Detect which cell encompasses the target text, then output its [X, Y] center coordinate. 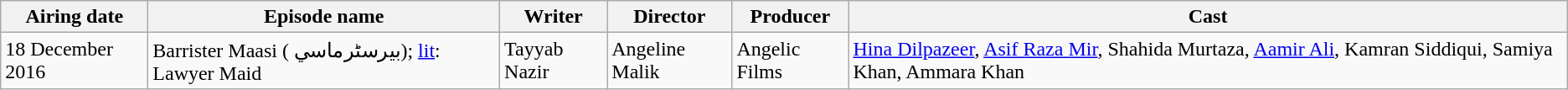
Angelic Films [791, 61]
Director [670, 17]
Writer [554, 17]
Barrister Maasi ( بیرسٹرماسي); lit: Lawyer Maid [324, 61]
Episode name [324, 17]
Airing date [75, 17]
Producer [791, 17]
Cast [1208, 17]
Hina Dilpazeer, Asif Raza Mir, Shahida Murtaza, Aamir Ali, Kamran Siddiqui, Samiya Khan, Ammara Khan [1208, 61]
18 December 2016 [75, 61]
Tayyab Nazir [554, 61]
Angeline Malik [670, 61]
